Scan for the cell matching the given text and deliver its [x, y] coordinate at center. 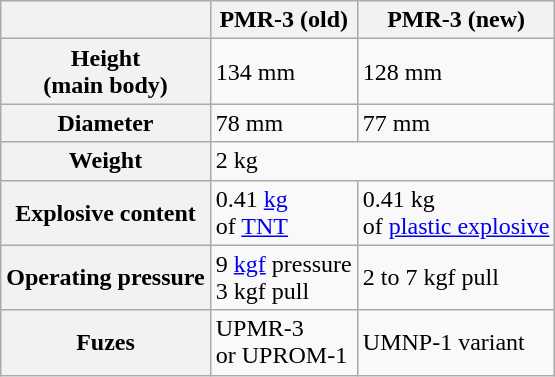
PMR-3 (old) [284, 20]
128 mm [456, 72]
Explosive content [106, 212]
2 to 7 kgf pull [456, 278]
UMNP-1 variant [456, 342]
PMR-3 (new) [456, 20]
77 mm [456, 123]
2 kg [382, 161]
0.41 kg of TNT [284, 212]
Fuzes [106, 342]
Weight [106, 161]
78 mm [284, 123]
134 mm [284, 72]
UPMR-3 or UPROM-1 [284, 342]
0.41 kg of plastic explosive [456, 212]
Operating pressure [106, 278]
Diameter [106, 123]
Height (main body) [106, 72]
9 kgf pressure 3 kgf pull [284, 278]
